From the cell containing the given text, extract its center point as (X, Y) coordinate. 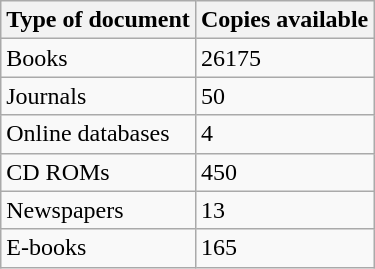
450 (284, 172)
4 (284, 134)
Books (98, 58)
Journals (98, 96)
Copies available (284, 20)
50 (284, 96)
CD ROMs (98, 172)
Newspapers (98, 210)
165 (284, 248)
13 (284, 210)
E-books (98, 248)
Type of document (98, 20)
26175 (284, 58)
Online databases (98, 134)
